Return (x, y) of the center of cell containing provided text 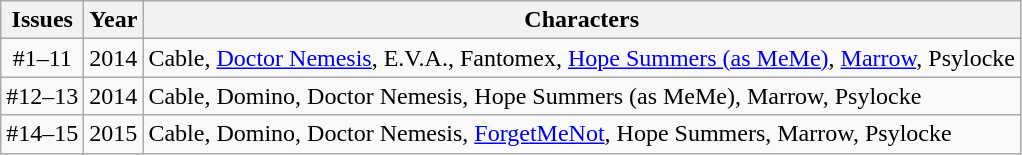
#12–13 (42, 96)
Cable, Doctor Nemesis, E.V.A., Fantomex, Hope Summers (as MeMe), Marrow, Psylocke (582, 58)
Issues (42, 20)
Cable, Domino, Doctor Nemesis, ForgetMeNot, Hope Summers, Marrow, Psylocke (582, 134)
Cable, Domino, Doctor Nemesis, Hope Summers (as MeMe), Marrow, Psylocke (582, 96)
Year (114, 20)
2015 (114, 134)
#1–11 (42, 58)
#14–15 (42, 134)
Characters (582, 20)
